Extract the (x, y) coordinate from the center of the cell holding the provided text.  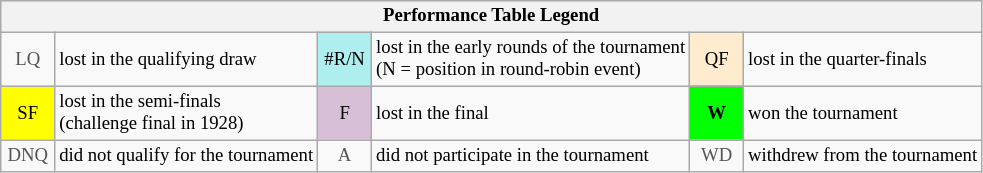
A (345, 156)
QF (717, 60)
did not qualify for the tournament (186, 156)
lost in the quarter-finals (863, 60)
won the tournament (863, 114)
did not participate in the tournament (531, 156)
lost in the early rounds of the tournament(N = position in round-robin event) (531, 60)
withdrew from the tournament (863, 156)
lost in the qualifying draw (186, 60)
SF (28, 114)
DNQ (28, 156)
WD (717, 156)
Performance Table Legend (492, 16)
W (717, 114)
LQ (28, 60)
lost in the final (531, 114)
F (345, 114)
#R/N (345, 60)
lost in the semi-finals(challenge final in 1928) (186, 114)
